Return the (x, y) coordinate for the center point of the cell that contains the specified text.  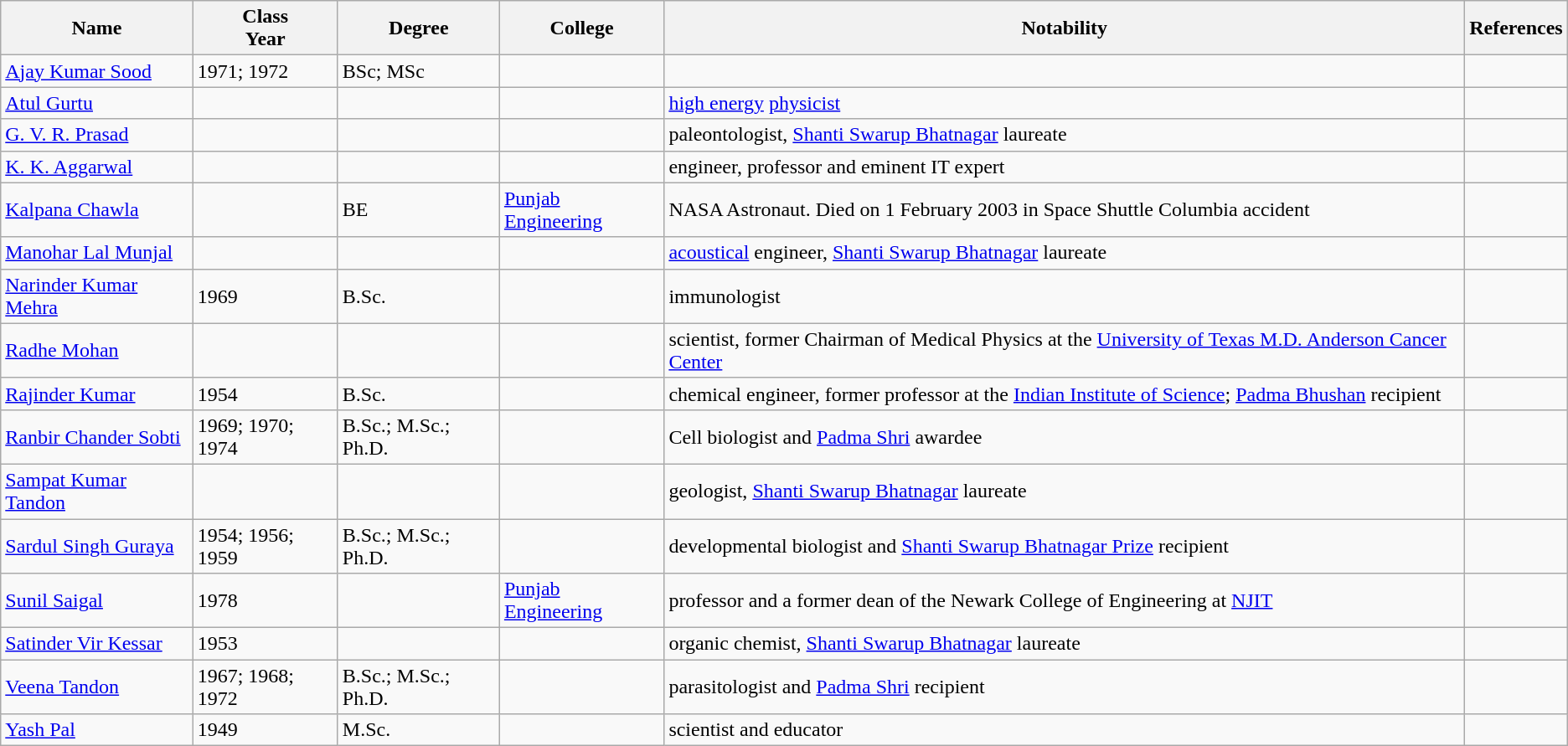
1954; 1956; 1959 (265, 546)
parasitologist and Padma Shri recipient (1065, 687)
College (581, 28)
1949 (265, 730)
ClassYear (265, 28)
1967; 1968; 1972 (265, 687)
Name (97, 28)
immunologist (1065, 296)
Yash Pal (97, 730)
developmental biologist and Shanti Swarup Bhatnagar Prize recipient (1065, 546)
1971; 1972 (265, 71)
BE (419, 209)
Satinder Vir Kessar (97, 644)
Narinder Kumar Mehra (97, 296)
scientist, former Chairman of Medical Physics at the University of Texas M.D. Anderson Cancer Center (1065, 350)
scientist and educator (1065, 730)
1953 (265, 644)
G. V. R. Prasad (97, 135)
M.Sc. (419, 730)
References (1516, 28)
NASA Astronaut. Died on 1 February 2003 in Space Shuttle Columbia accident (1065, 209)
Kalpana Chawla (97, 209)
geologist, Shanti Swarup Bhatnagar laureate (1065, 491)
Sardul Singh Guraya (97, 546)
Manohar Lal Munjal (97, 253)
Sampat Kumar Tandon (97, 491)
Ranbir Chander Sobti (97, 437)
1978 (265, 601)
professor and a former dean of the Newark College of Engineering at NJIT (1065, 601)
high energy physicist (1065, 103)
1954 (265, 394)
engineer, professor and eminent IT expert (1065, 167)
Ajay Kumar Sood (97, 71)
Sunil Saigal (97, 601)
Atul Gurtu (97, 103)
acoustical engineer, Shanti Swarup Bhatnagar laureate (1065, 253)
1969; 1970; 1974 (265, 437)
Cell biologist and Padma Shri awardee (1065, 437)
Rajinder Kumar (97, 394)
K. K. Aggarwal (97, 167)
paleontologist, Shanti Swarup Bhatnagar laureate (1065, 135)
Notability (1065, 28)
Radhe Mohan (97, 350)
Veena Tandon (97, 687)
organic chemist, Shanti Swarup Bhatnagar laureate (1065, 644)
BSc; MSc (419, 71)
Degree (419, 28)
chemical engineer, former professor at the Indian Institute of Science; Padma Bhushan recipient (1065, 394)
1969 (265, 296)
